Detect which cell encompasses the target text, then output its (x, y) center coordinate. 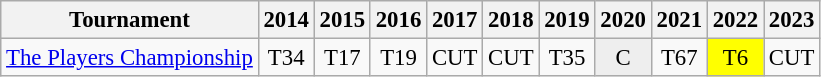
2022 (735, 20)
2020 (623, 20)
2015 (342, 20)
T19 (398, 58)
2021 (679, 20)
T35 (567, 58)
T17 (342, 58)
2016 (398, 20)
C (623, 58)
2019 (567, 20)
T6 (735, 58)
2018 (511, 20)
2014 (286, 20)
The Players Championship (130, 58)
2023 (792, 20)
T67 (679, 58)
T34 (286, 58)
2017 (455, 20)
Tournament (130, 20)
